Search for the cell housing the specified text and yield its (x, y) center coordinate. 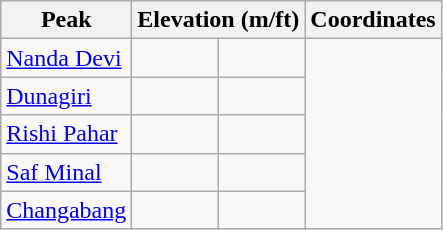
Rishi Pahar (66, 134)
Coordinates (373, 20)
Saf Minal (66, 172)
Elevation (m/ft) (218, 20)
Dunagiri (66, 96)
Nanda Devi (66, 58)
Peak (66, 20)
Changabang (66, 210)
